For the text-containing cell, return its midpoint in [x, y] coordinate format. 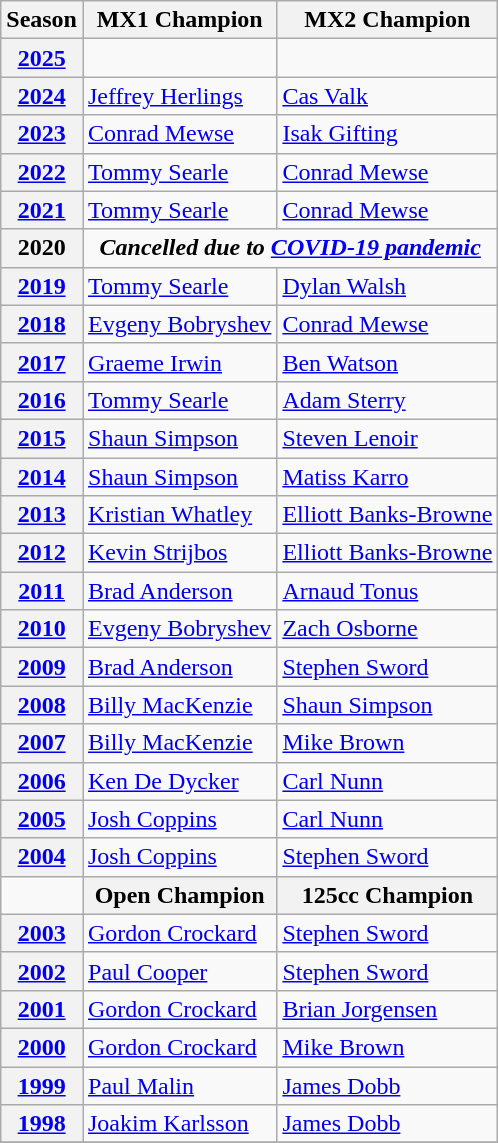
2020 [42, 248]
Joakim Karlsson [179, 1124]
Cas Valk [388, 96]
Kevin Strijbos [179, 553]
2009 [42, 667]
Matiss Karro [388, 477]
2000 [42, 1047]
Dylan Walsh [388, 286]
125cc Champion [388, 895]
2023 [42, 134]
2003 [42, 933]
Kristian Whatley [179, 515]
2004 [42, 857]
2013 [42, 515]
2006 [42, 781]
Ben Watson [388, 362]
2025 [42, 58]
2002 [42, 971]
Paul Malin [179, 1085]
2007 [42, 743]
Brian Jorgensen [388, 1009]
Paul Cooper [179, 971]
Season [42, 20]
2017 [42, 362]
Ken De Dycker [179, 781]
Jeffrey Herlings [179, 96]
2018 [42, 324]
Zach Osborne [388, 629]
2011 [42, 591]
2012 [42, 553]
2024 [42, 96]
1999 [42, 1085]
2022 [42, 172]
2014 [42, 477]
MX1 Champion [179, 20]
2019 [42, 286]
2010 [42, 629]
2005 [42, 819]
2021 [42, 210]
Open Champion [179, 895]
2001 [42, 1009]
Arnaud Tonus [388, 591]
Cancelled due to COVID-19 pandemic [290, 248]
2008 [42, 705]
Adam Sterry [388, 400]
MX2 Champion [388, 20]
Isak Gifting [388, 134]
2015 [42, 438]
1998 [42, 1124]
2016 [42, 400]
Steven Lenoir [388, 438]
Graeme Irwin [179, 362]
